Return [x, y] of the center of cell containing provided text 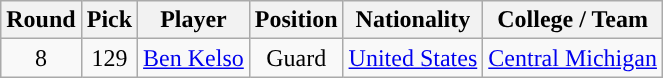
Position [296, 20]
Central Michigan [573, 58]
Nationality [413, 20]
8 [41, 58]
Round [41, 20]
129 [109, 58]
College / Team [573, 20]
Guard [296, 58]
Pick [109, 20]
Player [194, 20]
Ben Kelso [194, 58]
United States [413, 58]
